For the text-containing cell, return its midpoint in (x, y) coordinate format. 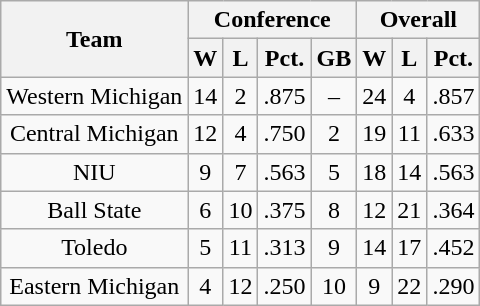
Western Michigan (94, 96)
Team (94, 39)
Eastern Michigan (94, 286)
17 (410, 248)
.875 (284, 96)
8 (334, 210)
.633 (454, 134)
Central Michigan (94, 134)
24 (374, 96)
.313 (284, 248)
.750 (284, 134)
.290 (454, 286)
– (334, 96)
Toledo (94, 248)
.857 (454, 96)
7 (240, 172)
Ball State (94, 210)
6 (206, 210)
.364 (454, 210)
Overall (418, 20)
.375 (284, 210)
.250 (284, 286)
.452 (454, 248)
NIU (94, 172)
19 (374, 134)
GB (334, 58)
18 (374, 172)
21 (410, 210)
22 (410, 286)
Conference (272, 20)
